Find where the given text appears and provide that cell's center as (X, Y) coordinate. 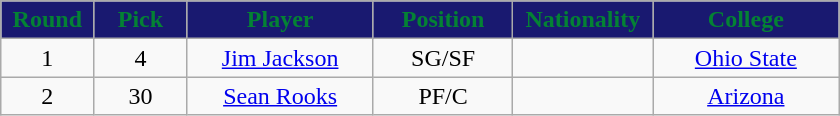
Arizona (746, 96)
Player (280, 20)
Jim Jackson (280, 58)
Sean Rooks (280, 96)
Ohio State (746, 58)
SG/SF (443, 58)
1 (48, 58)
Nationality (583, 20)
PF/C (443, 96)
Pick (140, 20)
2 (48, 96)
Round (48, 20)
College (746, 20)
4 (140, 58)
30 (140, 96)
Position (443, 20)
